Pinpoint the cell where the given text exists, returning its [x, y] midpoint coordinate. 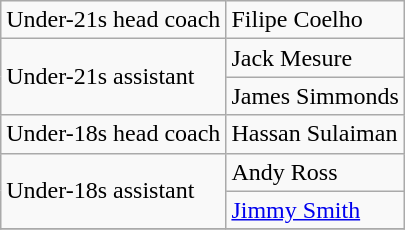
Andy Ross [315, 172]
Under-21s head coach [114, 20]
Under-21s assistant [114, 77]
James Simmonds [315, 96]
Hassan Sulaiman [315, 134]
Under-18s assistant [114, 191]
Jimmy Smith [315, 210]
Filipe Coelho [315, 20]
Jack Mesure [315, 58]
Under-18s head coach [114, 134]
